Return the (X, Y) coordinate for the center point of the cell that contains the specified text.  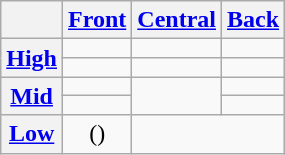
() (98, 134)
Central (177, 20)
High (32, 58)
Back (254, 20)
Mid (32, 96)
Front (98, 20)
Low (32, 134)
